From the cell containing the given text, extract its center point as [X, Y] coordinate. 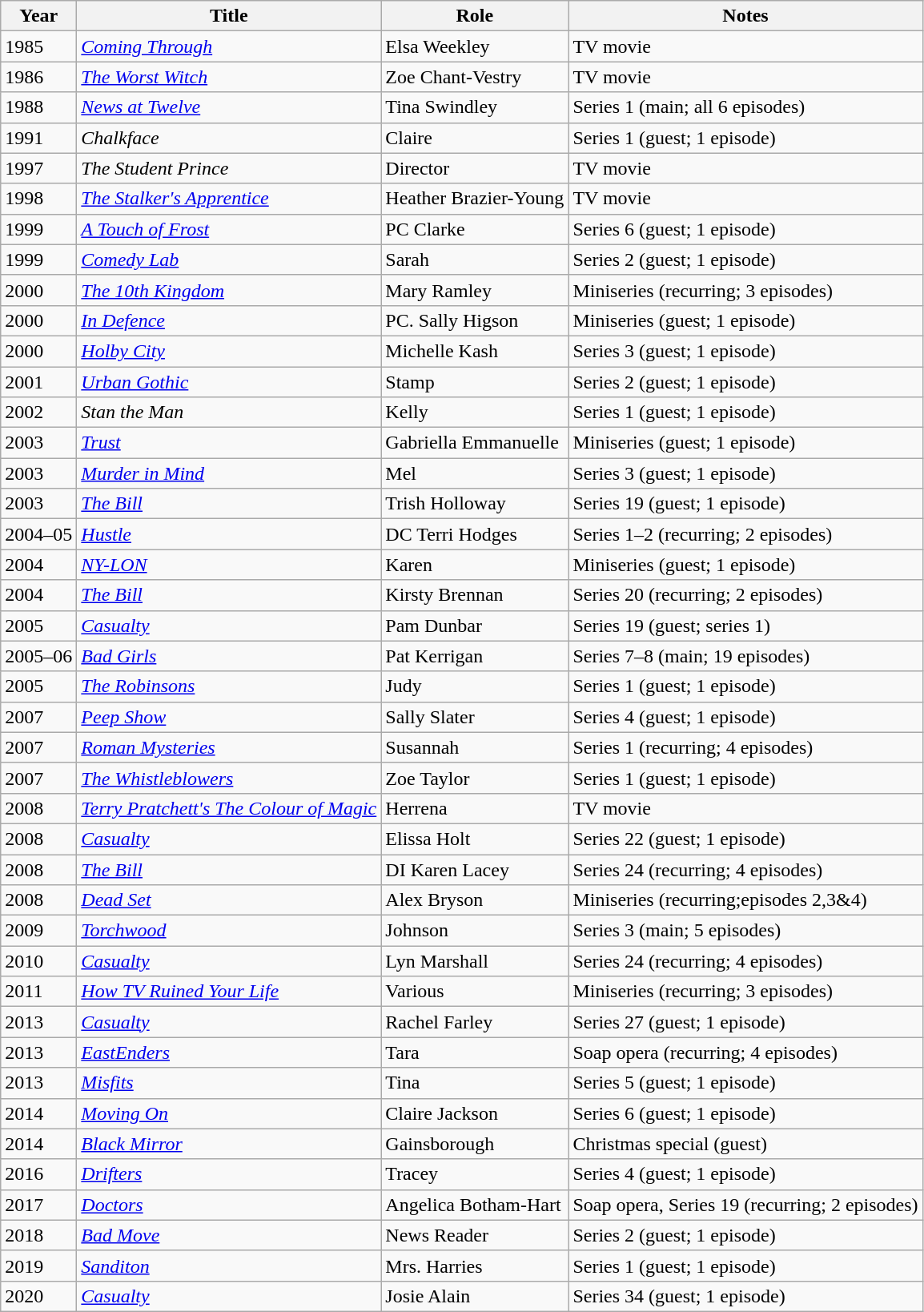
Tina [475, 1083]
Year [38, 16]
Tara [475, 1052]
Director [475, 168]
Kelly [475, 413]
Claire [475, 138]
Alex Bryson [475, 900]
Mrs. Harries [475, 1266]
2019 [38, 1266]
1988 [38, 107]
Heather Brazier-Young [475, 199]
Bad Girls [229, 656]
Series 1 (recurring; 4 episodes) [745, 747]
Pat Kerrigan [475, 656]
Rachel Farley [475, 1022]
Sanditon [229, 1266]
Series 3 (main; 5 episodes) [745, 931]
Tracey [475, 1174]
2016 [38, 1174]
2001 [38, 382]
PC. Sally Higson [475, 320]
Claire Jackson [475, 1113]
The Whistleblowers [229, 778]
Series 5 (guest; 1 episode) [745, 1083]
News Reader [475, 1235]
Chalkface [229, 138]
2004–05 [38, 534]
Series 19 (guest; 1 episode) [745, 504]
2017 [38, 1205]
Gabriella Emmanuelle [475, 443]
The Stalker's Apprentice [229, 199]
Series 7–8 (main; 19 episodes) [745, 656]
Terry Pratchett's The Colour of Magic [229, 808]
Zoe Chant-Vestry [475, 77]
In Defence [229, 320]
The 10th Kingdom [229, 290]
1997 [38, 168]
Kirsty Brennan [475, 595]
Lyn Marshall [475, 961]
Trish Holloway [475, 504]
The Robinsons [229, 686]
Soap opera, Series 19 (recurring; 2 episodes) [745, 1205]
Title [229, 16]
Josie Alain [475, 1296]
2009 [38, 931]
NY-LON [229, 565]
Trust [229, 443]
Bad Move [229, 1235]
Zoe Taylor [475, 778]
Series 1 (main; all 6 episodes) [745, 107]
1986 [38, 77]
Various [475, 992]
Elissa Holt [475, 839]
DI Karen Lacey [475, 869]
A Touch of Frost [229, 229]
Misfits [229, 1083]
Soap opera (recurring; 4 episodes) [745, 1052]
Mel [475, 473]
Notes [745, 16]
2002 [38, 413]
Series 1–2 (recurring; 2 episodes) [745, 534]
2005–06 [38, 656]
How TV Ruined Your Life [229, 992]
Torchwood [229, 931]
News at Twelve [229, 107]
Comedy Lab [229, 260]
Elsa Weekley [475, 46]
Black Mirror [229, 1144]
Christmas special (guest) [745, 1144]
Johnson [475, 931]
Doctors [229, 1205]
Urban Gothic [229, 382]
Karen [475, 565]
EastEnders [229, 1052]
Holby City [229, 351]
Murder in Mind [229, 473]
Coming Through [229, 46]
Roman Mysteries [229, 747]
Stan the Man [229, 413]
2020 [38, 1296]
Series 22 (guest; 1 episode) [745, 839]
PC Clarke [475, 229]
1985 [38, 46]
1998 [38, 199]
Judy [475, 686]
Herrena [475, 808]
The Student Prince [229, 168]
Role [475, 16]
Moving On [229, 1113]
Series 27 (guest; 1 episode) [745, 1022]
Susannah [475, 747]
Series 19 (guest; series 1) [745, 626]
Gainsborough [475, 1144]
Pam Dunbar [475, 626]
2010 [38, 961]
Angelica Botham-Hart [475, 1205]
Series 20 (recurring; 2 episodes) [745, 595]
The Worst Witch [229, 77]
Mary Ramley [475, 290]
Drifters [229, 1174]
Sarah [475, 260]
Hustle [229, 534]
1991 [38, 138]
Series 34 (guest; 1 episode) [745, 1296]
Dead Set [229, 900]
Michelle Kash [475, 351]
Peep Show [229, 717]
Miniseries (recurring;episodes 2,3&4) [745, 900]
2018 [38, 1235]
Sally Slater [475, 717]
Tina Swindley [475, 107]
2011 [38, 992]
DC Terri Hodges [475, 534]
Stamp [475, 382]
